Search for the cell housing the specified text and yield its (X, Y) center coordinate. 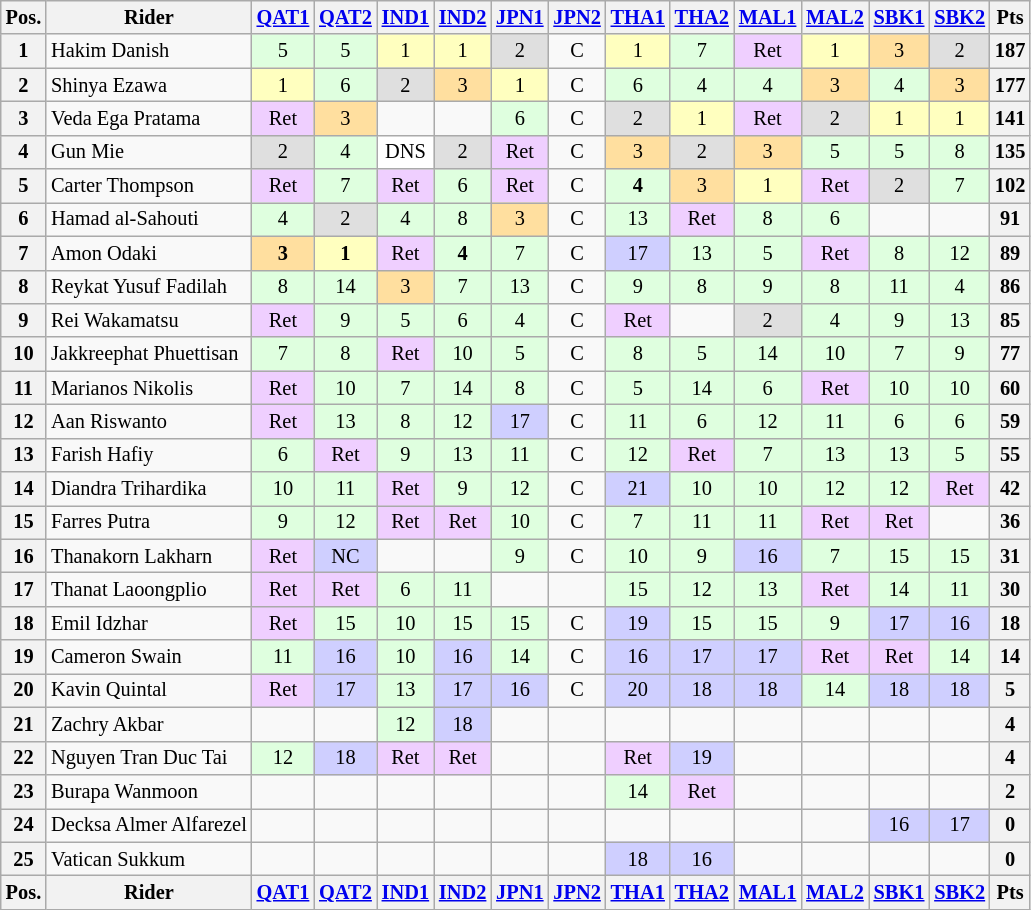
77 (1010, 354)
Rei Wakamatsu (149, 320)
Farres Putra (149, 522)
86 (1010, 287)
Amon Odaki (149, 253)
55 (1010, 455)
Farish Hafiy (149, 455)
Nguyen Tran Duc Tai (149, 758)
85 (1010, 320)
Gun Mie (149, 152)
Reykat Yusuf Fadilah (149, 287)
Jakkreephat Phuettisan (149, 354)
Emil Idzhar (149, 623)
135 (1010, 152)
Diandra Trihardika (149, 489)
Aan Riswanto (149, 421)
24 (24, 825)
23 (24, 791)
Marianos Nikolis (149, 388)
Cameron Swain (149, 657)
Carter Thompson (149, 186)
60 (1010, 388)
102 (1010, 186)
177 (1010, 85)
91 (1010, 219)
42 (1010, 489)
Burapa Wanmoon (149, 791)
89 (1010, 253)
31 (1010, 556)
25 (24, 859)
Zachry Akbar (149, 724)
NC (346, 556)
DNS (406, 152)
Decksa Almer Alfarezel (149, 825)
Thanakorn Lakharn (149, 556)
Hakim Danish (149, 51)
22 (24, 758)
59 (1010, 421)
36 (1010, 522)
141 (1010, 118)
Veda Ega Pratama (149, 118)
Vatican Sukkum (149, 859)
Shinya Ezawa (149, 85)
187 (1010, 51)
30 (1010, 589)
Kavin Quintal (149, 690)
Hamad al-Sahouti (149, 219)
Thanat Laoongplio (149, 589)
